Capture the cell that displays the provided text and extract its (X, Y) central coordinate. 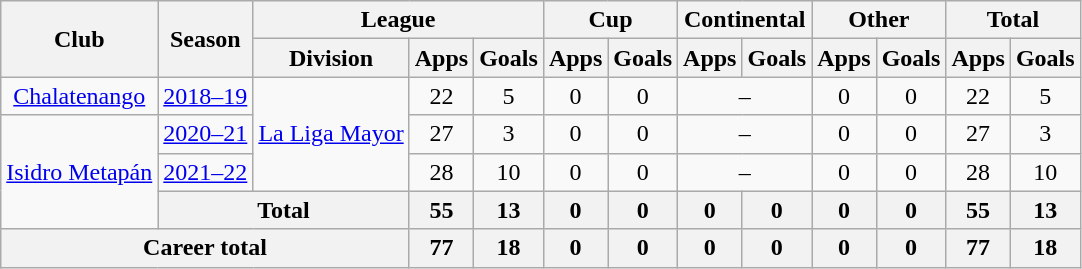
Isidro Metapán (80, 172)
Club (80, 39)
La Liga Mayor (331, 134)
Cup (610, 20)
Season (206, 39)
2018–19 (206, 96)
Other (879, 20)
Career total (205, 248)
Chalatenango (80, 96)
League (398, 20)
2020–21 (206, 134)
Division (331, 58)
2021–22 (206, 172)
Continental (745, 20)
